Locate the cell with the specified text and output its (x, y) center coordinate. 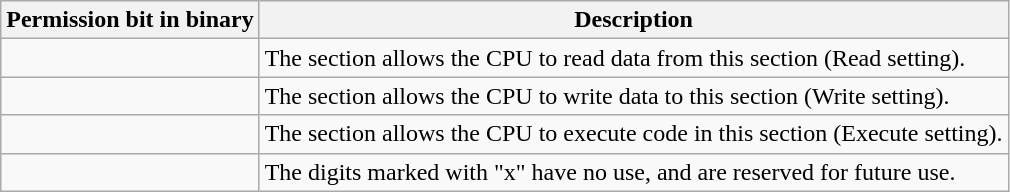
Permission bit in binary (130, 20)
The section allows the CPU to execute code in this section (Execute setting). (634, 134)
The section allows the CPU to write data to this section (Write setting). (634, 96)
The digits marked with "x" have no use, and are reserved for future use. (634, 172)
The section allows the CPU to read data from this section (Read setting). (634, 58)
Description (634, 20)
